Detect which cell encompasses the target text, then output its [X, Y] center coordinate. 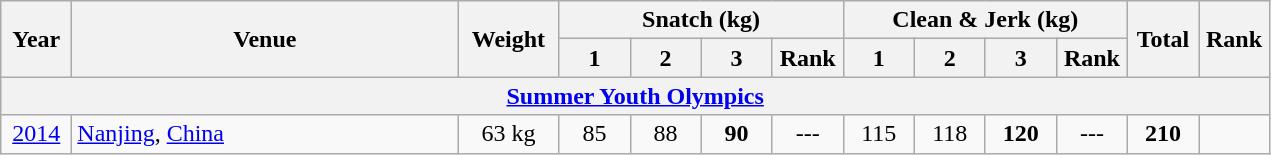
Venue [265, 39]
Summer Youth Olympics [636, 96]
Clean & Jerk (kg) [985, 20]
Weight [508, 39]
Snatch (kg) [701, 20]
Nanjing, China [265, 134]
63 kg [508, 134]
115 [878, 134]
88 [666, 134]
Total [1162, 39]
85 [594, 134]
118 [950, 134]
Year [36, 39]
2014 [36, 134]
90 [736, 134]
210 [1162, 134]
120 [1020, 134]
